Detect which cell encompasses the target text, then output its (x, y) center coordinate. 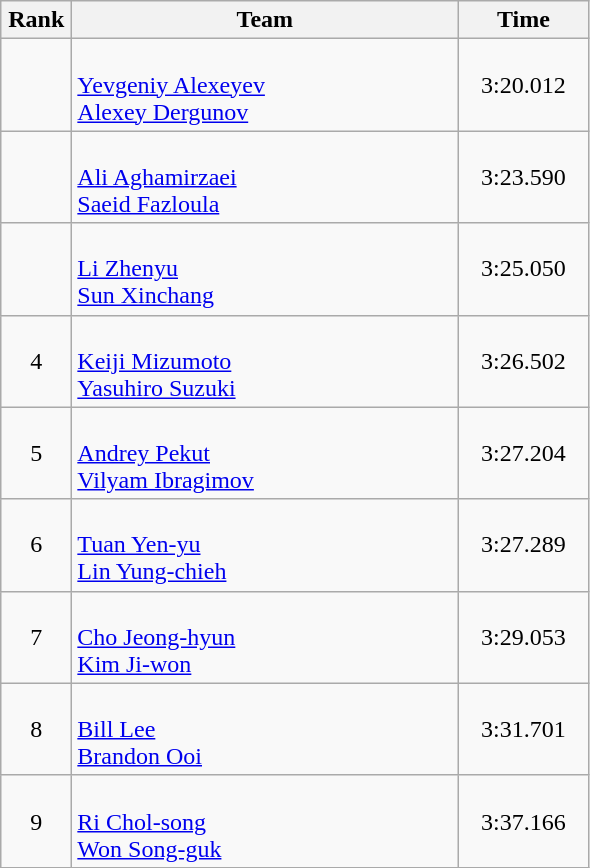
3:27.289 (524, 545)
3:37.166 (524, 821)
8 (36, 729)
5 (36, 453)
Cho Jeong-hyunKim Ji-won (265, 637)
Rank (36, 20)
3:20.012 (524, 85)
Yevgeniy AlexeyevAlexey Dergunov (265, 85)
Tuan Yen-yuLin Yung-chieh (265, 545)
3:23.590 (524, 177)
Ali AghamirzaeiSaeid Fazloula (265, 177)
3:25.050 (524, 269)
Andrey PekutVilyam Ibragimov (265, 453)
4 (36, 361)
Keiji MizumotoYasuhiro Suzuki (265, 361)
Bill LeeBrandon Ooi (265, 729)
3:27.204 (524, 453)
Team (265, 20)
Time (524, 20)
Ri Chol-songWon Song-guk (265, 821)
Li ZhenyuSun Xinchang (265, 269)
3:26.502 (524, 361)
7 (36, 637)
3:29.053 (524, 637)
9 (36, 821)
3:31.701 (524, 729)
6 (36, 545)
